Return the [x, y] coordinate for the center point of the cell that contains the specified text.  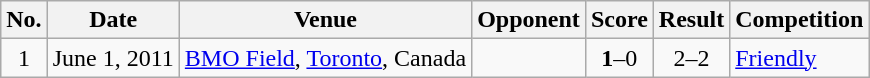
Competition [800, 20]
2–2 [691, 58]
Friendly [800, 58]
Score [619, 20]
No. [24, 20]
1–0 [619, 58]
BMO Field, Toronto, Canada [325, 58]
June 1, 2011 [113, 58]
Date [113, 20]
Opponent [529, 20]
Venue [325, 20]
Result [691, 20]
1 [24, 58]
